For the text-containing cell, return its midpoint in [x, y] coordinate format. 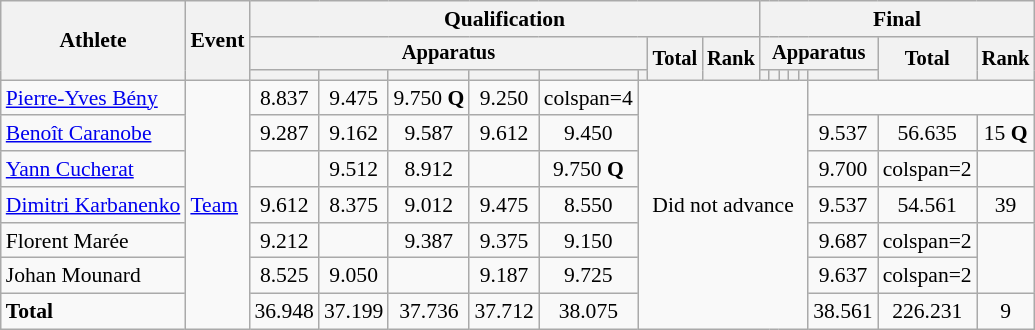
38.075 [588, 312]
Johan Mounard [94, 276]
9.162 [354, 134]
37.199 [354, 312]
9.587 [428, 134]
9.250 [504, 98]
8.550 [588, 205]
9 [1006, 312]
9.150 [588, 241]
37.736 [428, 312]
15 Q [1006, 134]
8.375 [354, 205]
Athlete [94, 40]
Final [898, 19]
9.387 [428, 241]
Pierre-Yves Bény [94, 98]
9.375 [504, 241]
Team [217, 204]
9.725 [588, 276]
8.912 [428, 169]
36.948 [284, 312]
Dimitri Karbanenko [94, 205]
226.231 [928, 312]
Qualification [504, 19]
37.712 [504, 312]
9.212 [284, 241]
9.012 [428, 205]
Event [217, 40]
Did not advance [723, 204]
9.450 [588, 134]
9.687 [842, 241]
9.512 [354, 169]
9.187 [504, 276]
8.837 [284, 98]
38.561 [842, 312]
9.287 [284, 134]
Benoît Caranobe [94, 134]
colspan=4 [588, 98]
9.637 [842, 276]
39 [1006, 205]
54.561 [928, 205]
Yann Cucherat [94, 169]
Florent Marée [94, 241]
9.050 [354, 276]
9.700 [842, 169]
8.525 [284, 276]
56.635 [928, 134]
